Pinpoint the cell where the given text exists, returning its (X, Y) midpoint coordinate. 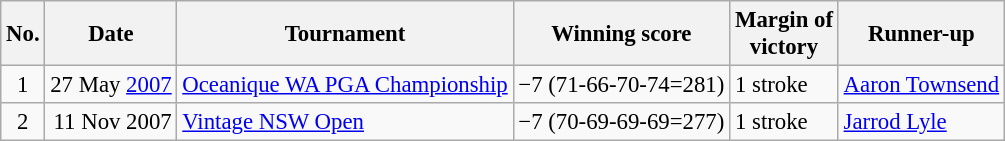
27 May 2007 (111, 85)
1 (23, 85)
Aaron Townsend (921, 85)
Winning score (622, 34)
Runner-up (921, 34)
Tournament (345, 34)
−7 (71-66-70-74=281) (622, 85)
Margin ofvictory (784, 34)
Date (111, 34)
Oceanique WA PGA Championship (345, 85)
11 Nov 2007 (111, 122)
No. (23, 34)
Vintage NSW Open (345, 122)
Jarrod Lyle (921, 122)
2 (23, 122)
−7 (70-69-69-69=277) (622, 122)
